For the text-containing cell, return its midpoint in [X, Y] coordinate format. 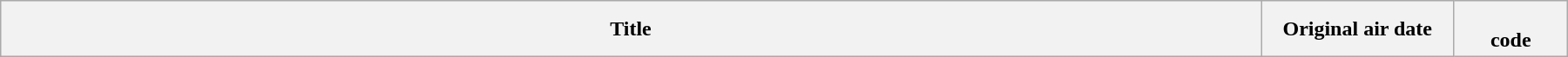
Title [631, 29]
Original air date [1357, 29]
code [1511, 29]
